Capture the cell that displays the provided text and extract its (x, y) central coordinate. 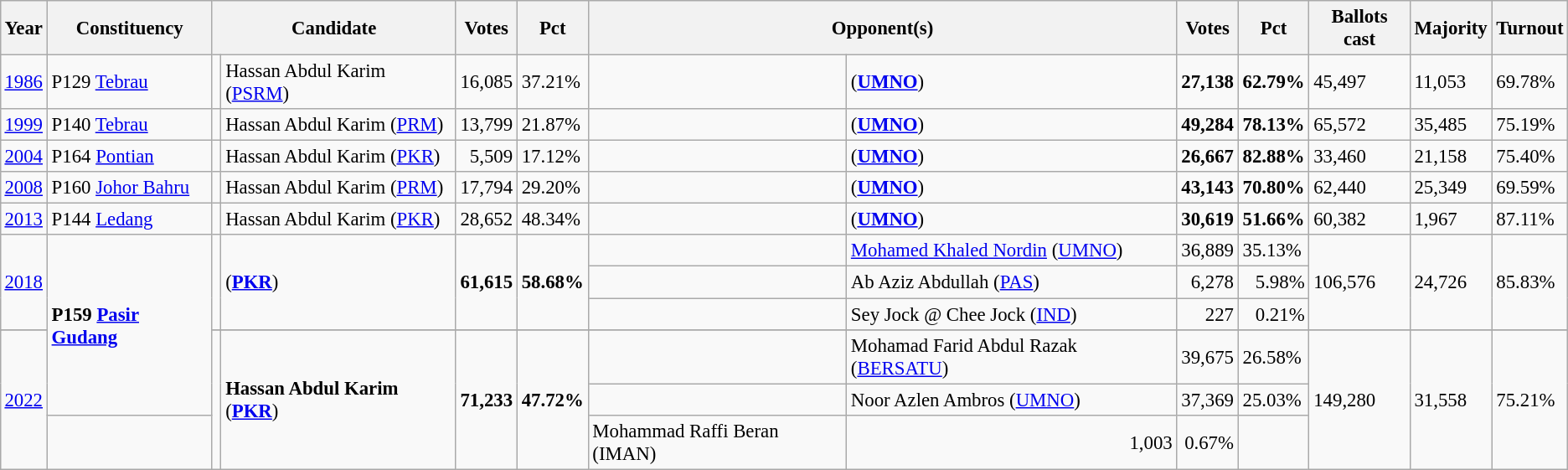
0.67% (1208, 442)
36,889 (1208, 250)
1,003 (1012, 442)
62.79% (1273, 82)
2018 (23, 281)
0.21% (1273, 314)
P140 Tebrau (129, 125)
Noor Azlen Ambros (UMNO) (1012, 400)
5.98% (1273, 282)
48.34% (553, 220)
P159 Pasir Gudang (129, 325)
106,576 (1359, 281)
85.83% (1529, 281)
P160 Johor Bahru (129, 188)
37,369 (1208, 400)
Ballots cast (1359, 28)
82.88% (1273, 157)
2008 (23, 188)
1,967 (1451, 220)
45,497 (1359, 82)
35,485 (1451, 125)
Majority (1451, 28)
75.40% (1529, 157)
P164 Pontian (129, 157)
71,233 (486, 399)
26.58% (1273, 357)
43,143 (1208, 188)
1999 (23, 125)
17.12% (553, 157)
69.59% (1529, 188)
33,460 (1359, 157)
65,572 (1359, 125)
25,349 (1451, 188)
16,085 (486, 82)
58.68% (553, 281)
Opponent(s) (883, 28)
13,799 (486, 125)
30,619 (1208, 220)
47.72% (553, 399)
Turnout (1529, 28)
227 (1208, 314)
5,509 (486, 157)
70.80% (1273, 188)
11,053 (1451, 82)
78.13% (1273, 125)
Candidate (333, 28)
62,440 (1359, 188)
87.11% (1529, 220)
75.21% (1529, 399)
31,558 (1451, 399)
Mohammad Raffi Beran (IMAN) (717, 442)
17,794 (486, 188)
2013 (23, 220)
21,158 (1451, 157)
Mohamad Farid Abdul Razak (BERSATU) (1012, 357)
21.87% (553, 125)
6,278 (1208, 282)
39,675 (1208, 357)
27,138 (1208, 82)
24,726 (1451, 281)
60,382 (1359, 220)
P144 Ledang (129, 220)
61,615 (486, 281)
25.03% (1273, 400)
51.66% (1273, 220)
Sey Jock @ Chee Jock (IND) (1012, 314)
2004 (23, 157)
P129 Tebrau (129, 82)
26,667 (1208, 157)
75.19% (1529, 125)
69.78% (1529, 82)
49,284 (1208, 125)
Hassan Abdul Karim (PSRM) (338, 82)
1986 (23, 82)
2022 (23, 399)
35.13% (1273, 250)
Year (23, 28)
(PKR) (338, 281)
149,280 (1359, 399)
Mohamed Khaled Nordin (UMNO) (1012, 250)
37.21% (553, 82)
28,652 (486, 220)
29.20% (553, 188)
Ab Aziz Abdullah (PAS) (1012, 282)
Constituency (129, 28)
